Return the (X, Y) coordinate for the center point of the cell that contains the specified text.  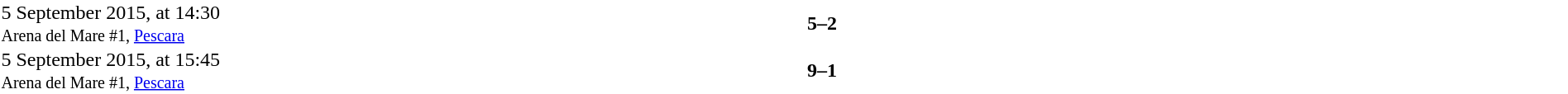
5 September 2015, at 14:30 Arena del Mare #1, Pescara (180, 23)
5–2 (822, 23)
9–1 (822, 71)
5 September 2015, at 15:45 Arena del Mare #1, Pescara (180, 71)
